Detect which cell encompasses the target text, then output its [x, y] center coordinate. 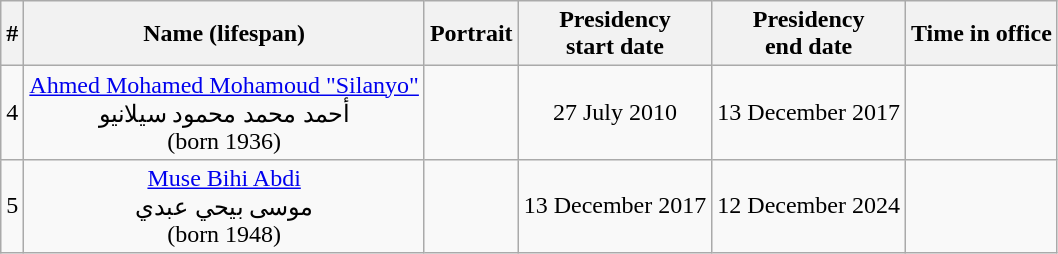
# [12, 34]
Ahmed Mohamed Mohamoud "Silanyo" أحمد محمد محمود سيلانيو (born 1936) [224, 113]
Name (lifespan) [224, 34]
12 December 2024 [809, 206]
27 July 2010 [615, 113]
Muse Bihi Abdi موسى بيحي عبدي (born 1948) [224, 206]
Presidencystart date [615, 34]
Portrait [471, 34]
5 [12, 206]
Time in office [981, 34]
4 [12, 113]
Presidencyend date [809, 34]
